Find where the given text appears and provide that cell's center as (X, Y) coordinate. 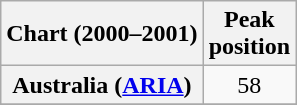
Australia (ARIA) (102, 85)
Peakposition (249, 34)
58 (249, 85)
Chart (2000–2001) (102, 34)
